Search for the cell housing the specified text and yield its [x, y] center coordinate. 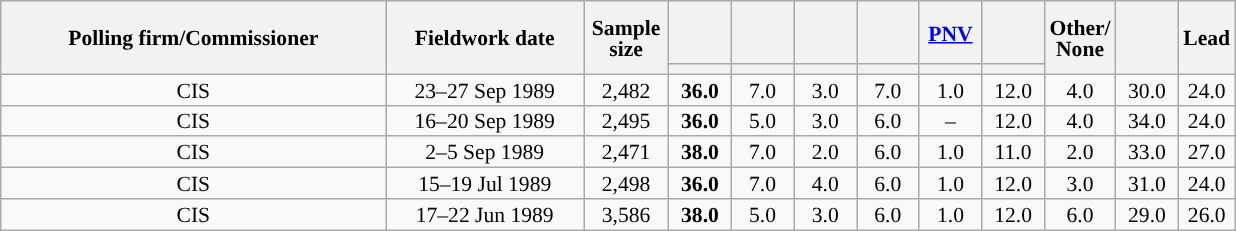
2,482 [626, 90]
31.0 [1148, 184]
11.0 [1014, 152]
34.0 [1148, 120]
2,498 [626, 184]
2–5 Sep 1989 [485, 152]
Other/None [1080, 38]
15–19 Jul 1989 [485, 184]
23–27 Sep 1989 [485, 90]
33.0 [1148, 152]
17–22 Jun 1989 [485, 214]
26.0 [1206, 214]
Lead [1206, 38]
3,586 [626, 214]
Polling firm/Commissioner [194, 38]
Fieldwork date [485, 38]
29.0 [1148, 214]
Sample size [626, 38]
2,495 [626, 120]
27.0 [1206, 152]
2,471 [626, 152]
– [950, 120]
PNV [950, 32]
30.0 [1148, 90]
16–20 Sep 1989 [485, 120]
